Capture the cell that displays the provided text and extract its [x, y] central coordinate. 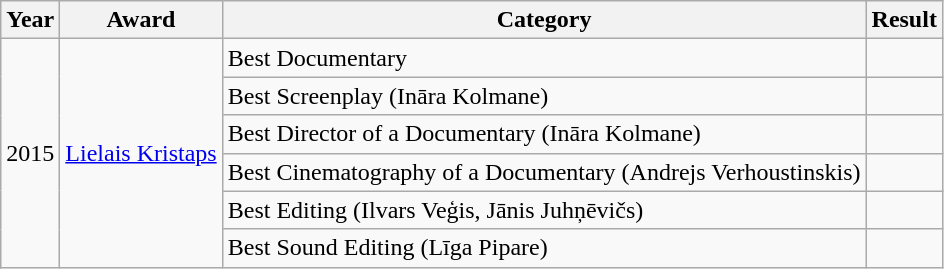
2015 [30, 153]
Category [544, 20]
Award [141, 20]
Best Cinematography of a Documentary (Andrejs Verhoustinskis) [544, 172]
Best Screenplay (Ināra Kolmane) [544, 96]
Best Editing (Ilvars Veģis, Jānis Juhņēvičs) [544, 210]
Result [904, 20]
Best Director of a Documentary (Ināra Kolmane) [544, 134]
Lielais Kristaps [141, 153]
Best Sound Editing (Līga Pipare) [544, 248]
Year [30, 20]
Best Documentary [544, 58]
